From the cell containing the given text, extract its center point as (X, Y) coordinate. 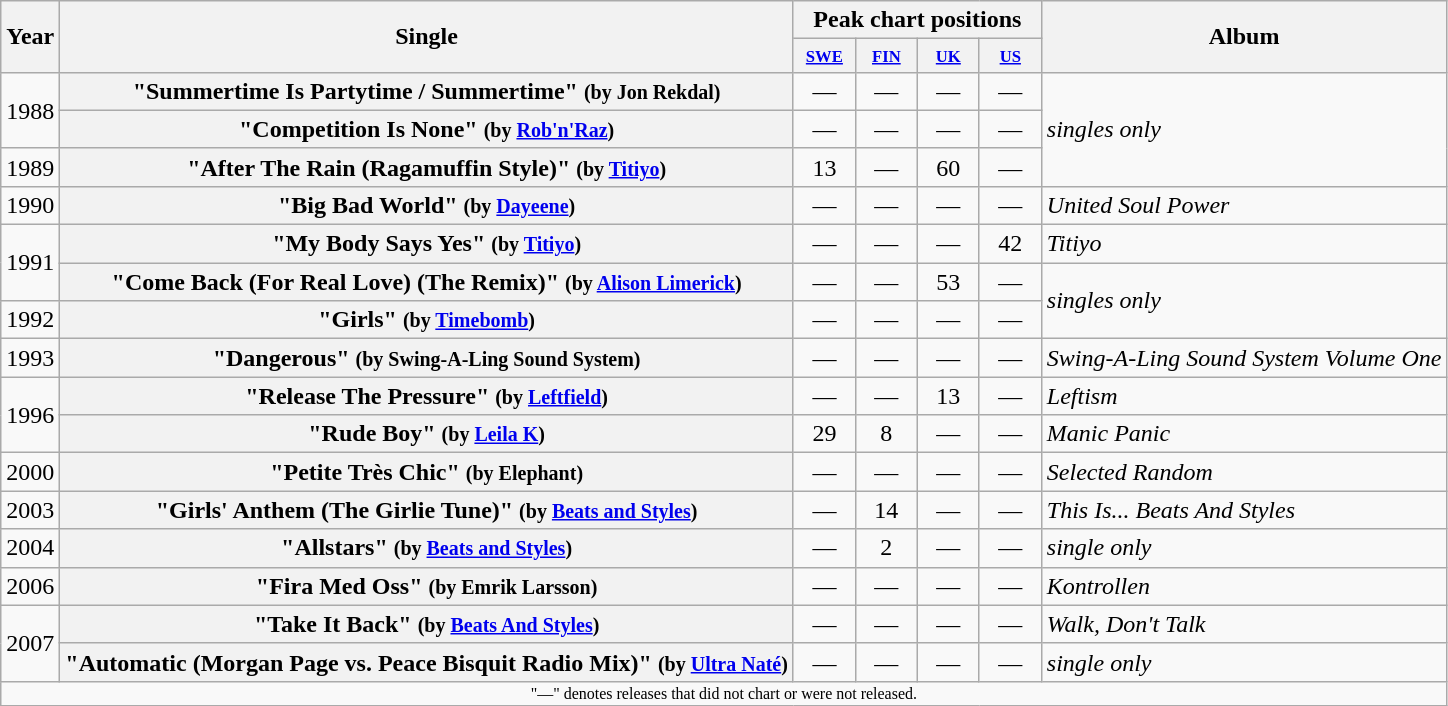
"Girls' Anthem (The Girlie Tune)" (by Beats and Styles) (427, 510)
"My Body Says Yes" (by Titiyo) (427, 244)
1991 (30, 263)
"Girls" (by Timebomb) (427, 320)
Single (427, 37)
Year (30, 37)
8 (886, 434)
"Take It Back" (by Beats And Styles) (427, 624)
"Release The Pressure" (by Leftfield) (427, 396)
42 (1010, 244)
1990 (30, 205)
Titiyo (1244, 244)
1989 (30, 167)
Leftism (1244, 396)
"Rude Boy" (by Leila K) (427, 434)
2000 (30, 472)
2 (886, 548)
"Dangerous" (by Swing-A-Ling Sound System) (427, 358)
2003 (30, 510)
US (1010, 56)
1992 (30, 320)
FIN (886, 56)
Selected Random (1244, 472)
1988 (30, 110)
"Allstars" (by Beats and Styles) (427, 548)
Album (1244, 37)
53 (948, 282)
"Come Back (For Real Love) (The Remix)" (by Alison Limerick) (427, 282)
"Automatic (Morgan Page vs. Peace Bisquit Radio Mix)" (by Ultra Naté) (427, 662)
14 (886, 510)
"Competition Is None" (by Rob'n'Raz) (427, 129)
"Big Bad World" (by Dayeene) (427, 205)
SWE (824, 56)
Manic Panic (1244, 434)
2007 (30, 643)
This Is... Beats And Styles (1244, 510)
2004 (30, 548)
United Soul Power (1244, 205)
Kontrollen (1244, 586)
"Fira Med Oss" (by Emrik Larsson) (427, 586)
1996 (30, 415)
"—" denotes releases that did not chart or were not released. (724, 693)
Swing-A-Ling Sound System Volume One (1244, 358)
"After The Rain (Ragamuffin Style)" (by Titiyo) (427, 167)
60 (948, 167)
Peak chart positions (917, 20)
UK (948, 56)
29 (824, 434)
Walk, Don't Talk (1244, 624)
1993 (30, 358)
"Summertime Is Partytime / Summertime" (by Jon Rekdal) (427, 91)
"Petite Très Chic" (by Elephant) (427, 472)
2006 (30, 586)
